Output the [x, y] coordinate of the center of the cell containing the given text.  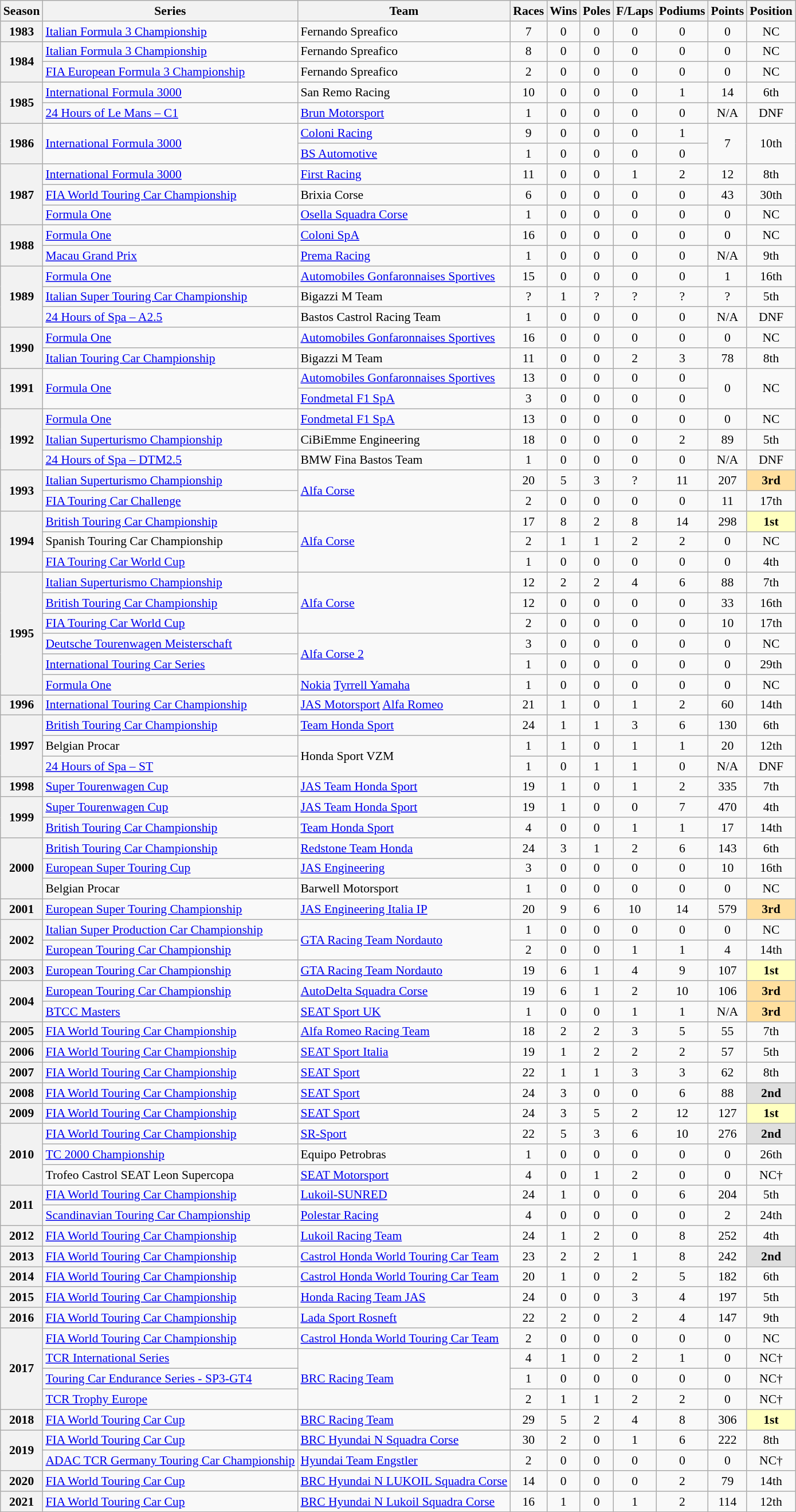
Podiums [682, 11]
60 [728, 705]
55 [728, 1032]
2015 [22, 1298]
Nokia Tyrrell Yamaha [403, 685]
Macau Grand Prix [170, 256]
TC 2000 Championship [170, 1154]
24 Hours of Le Mans – C1 [170, 113]
Redstone Team Honda [403, 848]
143 [728, 848]
Touring Car Endurance Series - SP3-GT4 [170, 1379]
2013 [22, 1256]
Brixia Corse [403, 195]
International Touring Car Championship [170, 705]
78 [728, 358]
24th [771, 1216]
2005 [22, 1032]
147 [728, 1318]
Trofeo Castrol SEAT Leon Supercopa [170, 1175]
1991 [22, 389]
BTCC Masters [170, 1012]
298 [728, 522]
1988 [22, 245]
1996 [22, 705]
F/Laps [635, 11]
106 [728, 991]
Prema Racing [403, 256]
International Touring Car Series [170, 664]
Team [403, 11]
2007 [22, 1073]
2009 [22, 1114]
182 [728, 1277]
1983 [22, 32]
114 [728, 1502]
2014 [22, 1277]
Italian Touring Car Championship [170, 358]
Spanish Touring Car Championship [170, 542]
335 [728, 787]
European Super Touring Championship [170, 910]
Equipo Petrobras [403, 1154]
2003 [22, 971]
Coloni SpA [403, 236]
2021 [22, 1502]
10th [771, 143]
Wins [563, 11]
Italian Super Production Car Championship [170, 930]
2002 [22, 940]
1985 [22, 103]
BRC Hyundai N LUKOIL Squadra Corse [403, 1481]
TCR International Series [170, 1358]
2004 [22, 1001]
1999 [22, 817]
Scandinavian Touring Car Championship [170, 1216]
62 [728, 1073]
BRC Hyundai N Lukoil Squadra Corse [403, 1502]
1997 [22, 746]
TCR Trophy Europe [170, 1400]
1992 [22, 440]
89 [728, 440]
FIA European Formula 3 Championship [170, 72]
30th [771, 195]
Position [771, 11]
579 [728, 910]
SEAT Motorsport [403, 1175]
57 [728, 1052]
Barwell Motorsport [403, 889]
JAS Engineering [403, 868]
252 [728, 1236]
Season [22, 11]
2000 [22, 869]
29 [528, 1420]
204 [728, 1195]
Points [728, 11]
2020 [22, 1481]
JAS Motorsport Alfa Romeo [403, 705]
SR-Sport [403, 1134]
SEAT Sport Italia [403, 1052]
2011 [22, 1205]
1990 [22, 347]
Alfa Romeo Racing Team [403, 1032]
222 [728, 1440]
127 [728, 1114]
30 [528, 1440]
Poles [597, 11]
SEAT Sport UK [403, 1012]
Honda Racing Team JAS [403, 1298]
1986 [22, 143]
23 [528, 1256]
Italian Super Touring Car Championship [170, 297]
130 [728, 726]
European Super Touring Cup [170, 868]
24 Hours of Spa – ST [170, 766]
2010 [22, 1154]
242 [728, 1256]
26th [771, 1154]
470 [728, 808]
FIA Touring Car Challenge [170, 501]
Alfa Corse 2 [403, 655]
2016 [22, 1318]
207 [728, 481]
First Racing [403, 174]
24 Hours of Spa – A2.5 [170, 318]
Polestar Racing [403, 1216]
1989 [22, 297]
CiBiEmme Engineering [403, 440]
43 [728, 195]
AutoDelta Squadra Corse [403, 991]
29th [771, 664]
33 [728, 603]
Hyundai Team Engstler [403, 1461]
24 Hours of Spa – DTM2.5 [170, 460]
San Remo Racing [403, 93]
15 [528, 276]
Bastos Castrol Racing Team [403, 318]
Deutsche Tourenwagen Meisterschaft [170, 644]
1998 [22, 787]
ADAC TCR Germany Touring Car Championship [170, 1461]
1993 [22, 491]
BRC Hyundai N Squadra Corse [403, 1440]
2018 [22, 1420]
276 [728, 1134]
2001 [22, 910]
Lukoil Racing Team [403, 1236]
Lada Sport Rosneft [403, 1318]
2019 [22, 1450]
Osella Squadra Corse [403, 215]
21 [528, 705]
1994 [22, 542]
Honda Sport VZM [403, 757]
2008 [22, 1093]
197 [728, 1298]
Series [170, 11]
2006 [22, 1052]
1987 [22, 195]
2017 [22, 1369]
1995 [22, 634]
2012 [22, 1236]
Brun Motorsport [403, 113]
Races [528, 11]
JAS Engineering Italia IP [403, 910]
107 [728, 971]
Lukoil-SUNRED [403, 1195]
Coloni Racing [403, 134]
BMW Fina Bastos Team [403, 460]
1984 [22, 62]
BS Automotive [403, 154]
306 [728, 1420]
79 [728, 1481]
